Return the (X, Y) coordinate for the center point of the cell that contains the specified text.  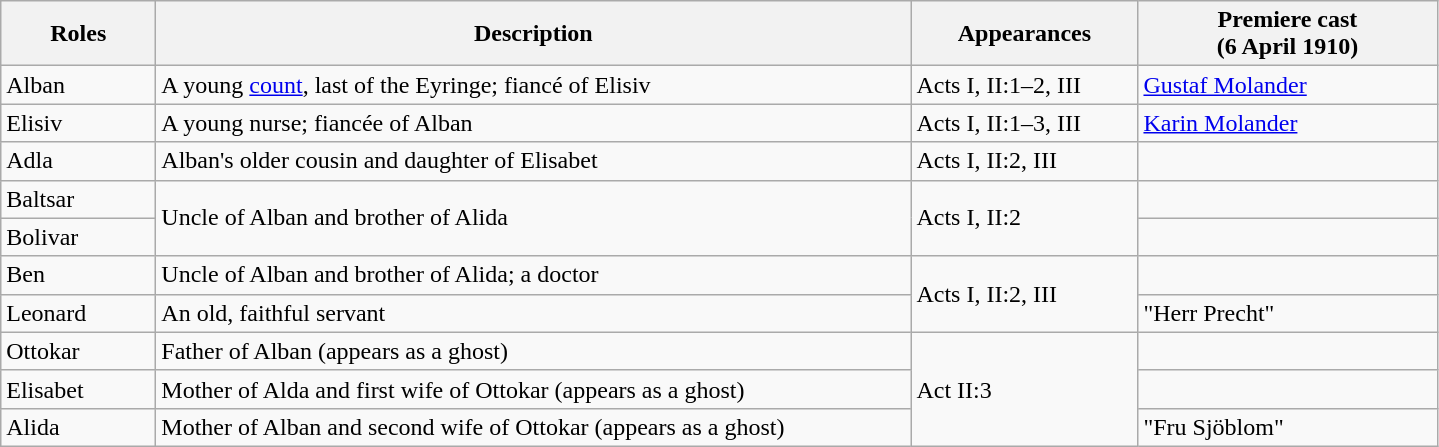
Act II:3 (1024, 389)
Roles (78, 34)
A young nurse; fiancée of Alban (534, 123)
Ben (78, 275)
Adla (78, 161)
Acts I, II:2 (1024, 218)
Alida (78, 427)
Description (534, 34)
An old, faithful servant (534, 313)
Premiere cast(6 April 1910) (1288, 34)
Appearances (1024, 34)
Mother of Alban and second wife of Ottokar (appears as a ghost) (534, 427)
"Fru Sjöblom" (1288, 427)
Bolivar (78, 237)
Acts I, II:1–3, III (1024, 123)
Mother of Alda and first wife of Ottokar (appears as a ghost) (534, 389)
A young count, last of the Eyringe; fiancé of Elisiv (534, 85)
Karin Molander (1288, 123)
Acts I, II:1–2, III (1024, 85)
Elisiv (78, 123)
Alban (78, 85)
Alban's older cousin and daughter of Elisabet (534, 161)
Ottokar (78, 351)
"Herr Precht" (1288, 313)
Baltsar (78, 199)
Uncle of Alban and brother of Alida; a doctor (534, 275)
Uncle of Alban and brother of Alida (534, 218)
Elisabet (78, 389)
Leonard (78, 313)
Father of Alban (appears as a ghost) (534, 351)
Gustaf Molander (1288, 85)
